Identify which cell holds the provided text, then report its (X, Y) central coordinate. 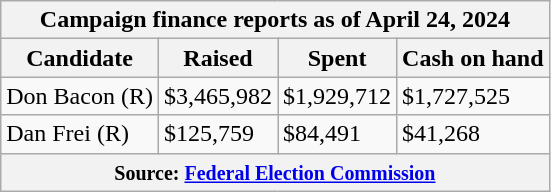
$1,929,712 (338, 96)
Cash on hand (473, 58)
Spent (338, 58)
$125,759 (218, 134)
$84,491 (338, 134)
Campaign finance reports as of April 24, 2024 (275, 20)
$41,268 (473, 134)
Dan Frei (R) (80, 134)
Source: Federal Election Commission (275, 172)
$1,727,525 (473, 96)
Candidate (80, 58)
Don Bacon (R) (80, 96)
Raised (218, 58)
$3,465,982 (218, 96)
